Identify which cell holds the provided text, then report its [x, y] central coordinate. 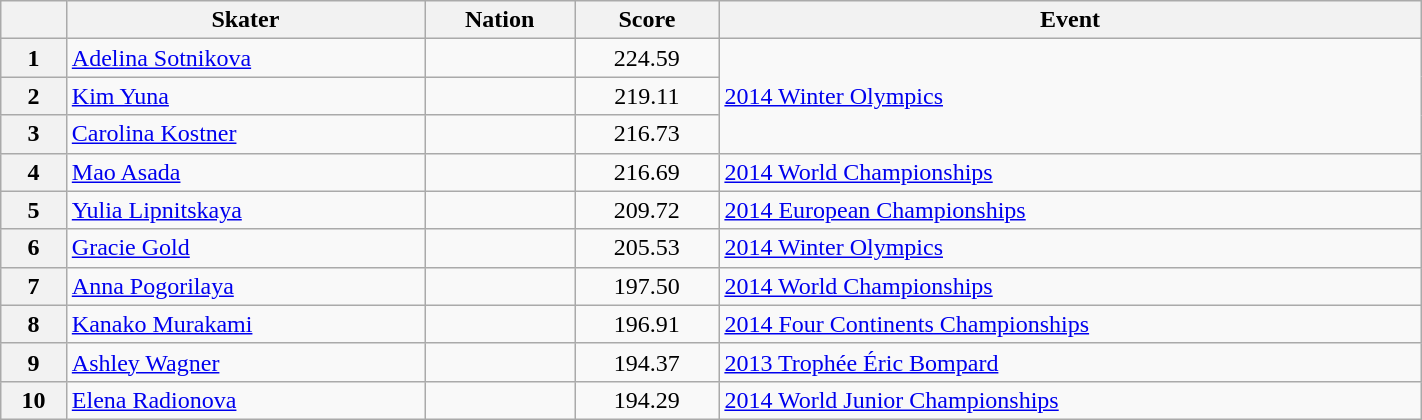
Ashley Wagner [245, 362]
197.50 [647, 286]
216.73 [647, 134]
7 [34, 286]
Nation [500, 20]
Kim Yuna [245, 96]
Adelina Sotnikova [245, 58]
Anna Pogorilaya [245, 286]
10 [34, 400]
219.11 [647, 96]
5 [34, 210]
Yulia Lipnitskaya [245, 210]
3 [34, 134]
Mao Asada [245, 172]
Gracie Gold [245, 248]
216.69 [647, 172]
Carolina Kostner [245, 134]
2014 Four Continents Championships [1070, 324]
9 [34, 362]
Elena Radionova [245, 400]
4 [34, 172]
8 [34, 324]
194.29 [647, 400]
205.53 [647, 248]
6 [34, 248]
196.91 [647, 324]
Score [647, 20]
209.72 [647, 210]
194.37 [647, 362]
Kanako Murakami [245, 324]
2014 World Junior Championships [1070, 400]
2013 Trophée Éric Bompard [1070, 362]
224.59 [647, 58]
2014 European Championships [1070, 210]
Skater [245, 20]
2 [34, 96]
1 [34, 58]
Event [1070, 20]
